Detect which cell encompasses the target text, then output its (X, Y) center coordinate. 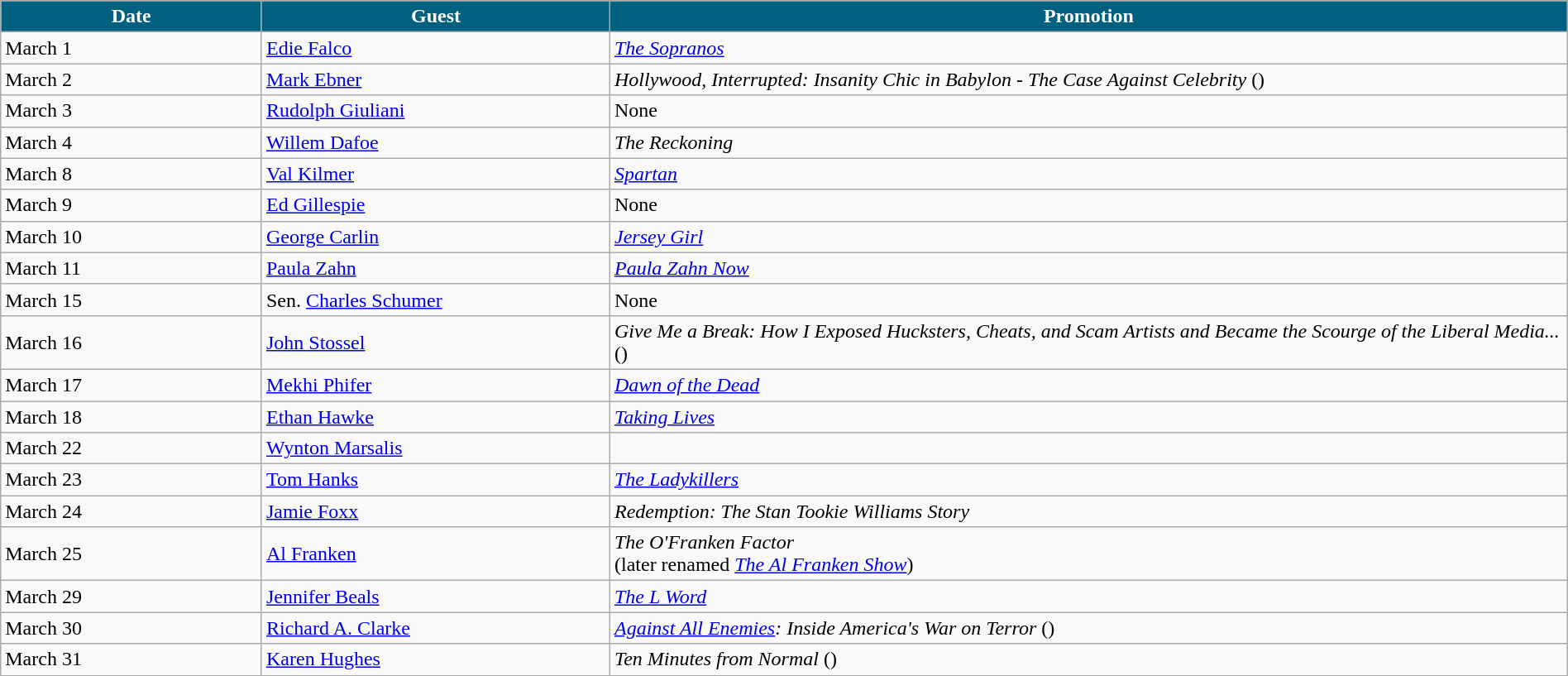
Mark Ebner (435, 79)
March 16 (131, 343)
Jersey Girl (1088, 237)
Val Kilmer (435, 174)
The Reckoning (1088, 142)
The Sopranos (1088, 48)
March 1 (131, 48)
March 24 (131, 511)
Redemption: The Stan Tookie Williams Story (1088, 511)
Paula Zahn (435, 268)
Al Franken (435, 554)
March 30 (131, 628)
Taking Lives (1088, 416)
March 18 (131, 416)
Jamie Foxx (435, 511)
Ten Minutes from Normal () (1088, 659)
March 31 (131, 659)
Spartan (1088, 174)
Promotion (1088, 17)
Rudolph Giuliani (435, 111)
Hollywood, Interrupted: Insanity Chic in Babylon - The Case Against Celebrity () (1088, 79)
Wynton Marsalis (435, 448)
March 15 (131, 300)
Ethan Hawke (435, 416)
March 23 (131, 480)
March 17 (131, 385)
Mekhi Phifer (435, 385)
March 11 (131, 268)
March 2 (131, 79)
Ed Gillespie (435, 205)
Date (131, 17)
John Stossel (435, 343)
Dawn of the Dead (1088, 385)
Paula Zahn Now (1088, 268)
The L Word (1088, 597)
Guest (435, 17)
Give Me a Break: How I Exposed Hucksters, Cheats, and Scam Artists and Became the Scourge of the Liberal Media... () (1088, 343)
Jennifer Beals (435, 597)
Against All Enemies: Inside America's War on Terror () (1088, 628)
Sen. Charles Schumer (435, 300)
Richard A. Clarke (435, 628)
The O'Franken Factor(later renamed The Al Franken Show) (1088, 554)
March 8 (131, 174)
The Ladykillers (1088, 480)
Tom Hanks (435, 480)
Karen Hughes (435, 659)
March 29 (131, 597)
March 3 (131, 111)
Willem Dafoe (435, 142)
March 25 (131, 554)
March 9 (131, 205)
George Carlin (435, 237)
Edie Falco (435, 48)
March 22 (131, 448)
March 4 (131, 142)
March 10 (131, 237)
